Locate the cell with the specified text and output its [x, y] center coordinate. 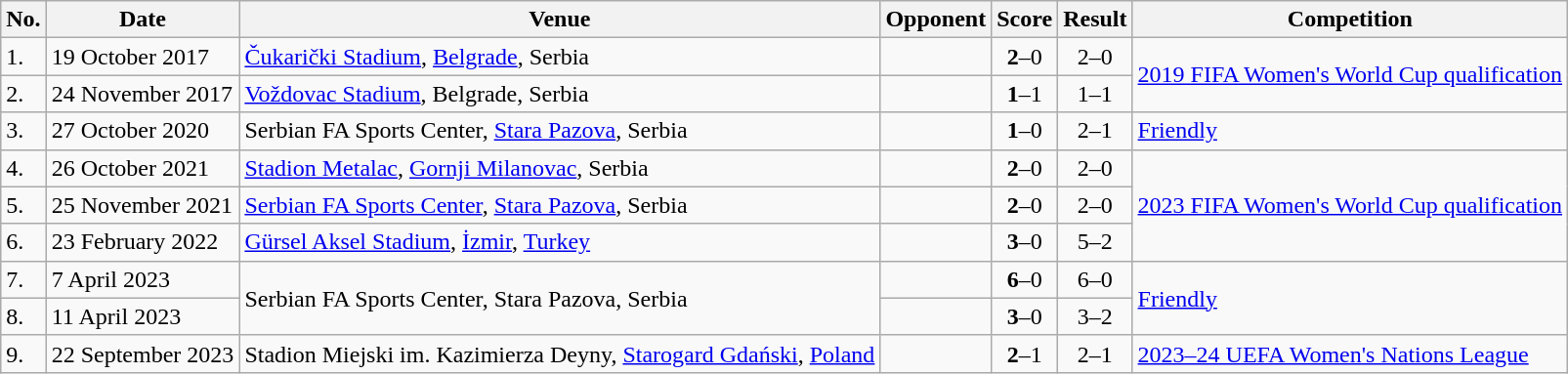
1–0 [1025, 131]
11 April 2023 [143, 316]
9. [23, 353]
5. [23, 205]
Opponent [936, 20]
2. [23, 94]
Čukarički Stadium, Belgrade, Serbia [560, 57]
8. [23, 316]
7. [23, 279]
4. [23, 168]
Score [1025, 20]
25 November 2021 [143, 205]
Stadion Miejski im. Kazimierza Deyny, Starogard Gdański, Poland [560, 353]
Result [1095, 20]
No. [23, 20]
6. [23, 242]
2023–24 UEFA Women's Nations League [1350, 353]
5–2 [1095, 242]
Venue [560, 20]
Stadion Metalac, Gornji Milanovac, Serbia [560, 168]
23 February 2022 [143, 242]
3–2 [1095, 316]
Date [143, 20]
3. [23, 131]
22 September 2023 [143, 353]
19 October 2017 [143, 57]
27 October 2020 [143, 131]
2019 FIFA Women's World Cup qualification [1350, 75]
24 November 2017 [143, 94]
1. [23, 57]
Gürsel Aksel Stadium, İzmir, Turkey [560, 242]
26 October 2021 [143, 168]
7 April 2023 [143, 279]
Competition [1350, 20]
Voždovac Stadium, Belgrade, Serbia [560, 94]
2023 FIFA Women's World Cup qualification [1350, 205]
